Output the (x, y) coordinate of the center of the cell containing the given text.  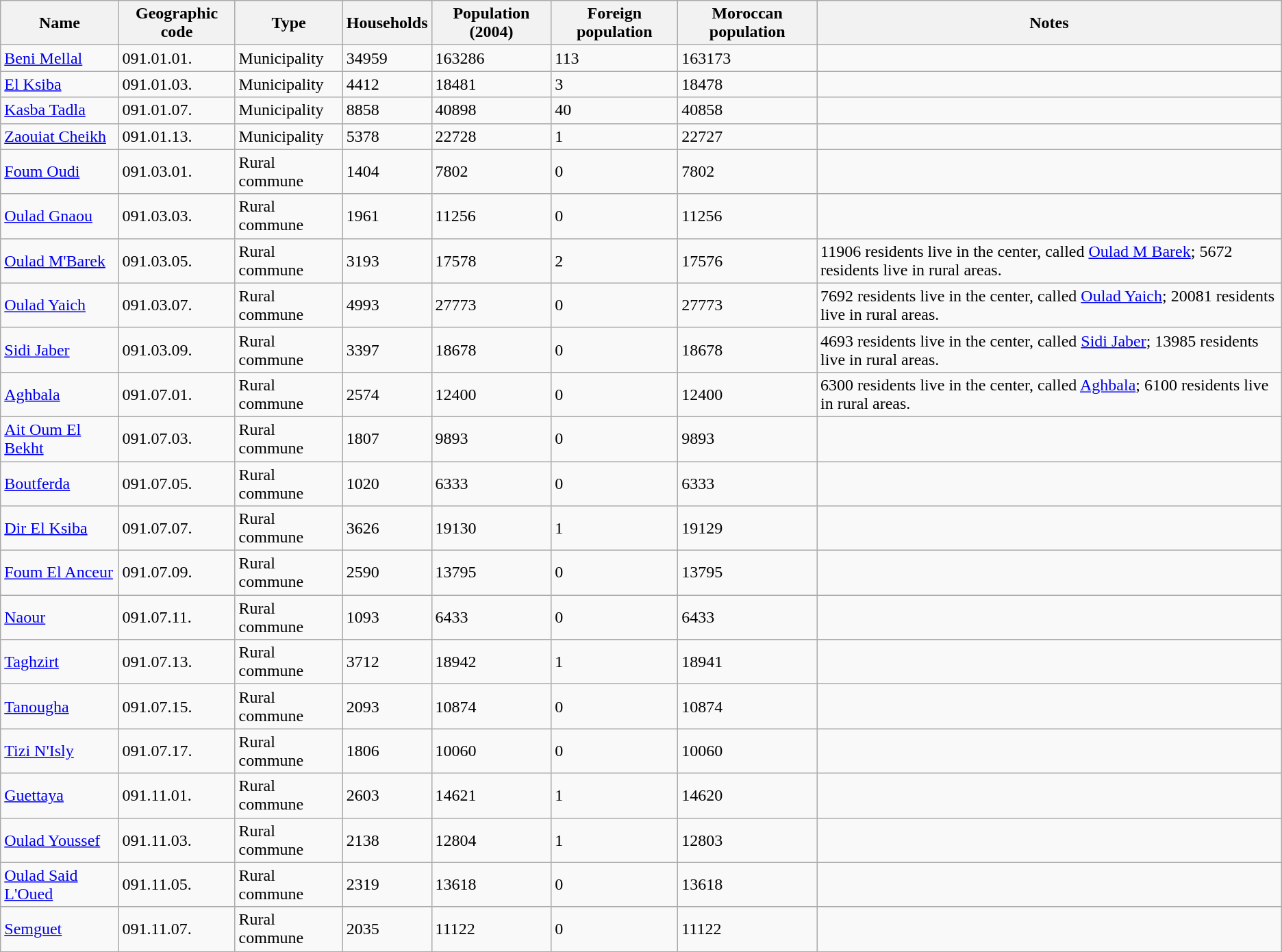
14621 (492, 796)
Oulad Gnaou (60, 216)
18481 (492, 84)
Households (387, 23)
Guettaya (60, 796)
Notes (1049, 23)
091.03.09. (177, 349)
091.07.03. (177, 438)
Oulad Said L'Oued (60, 885)
1807 (387, 438)
2319 (387, 885)
Sidi Jaber (60, 349)
Geographic code (177, 23)
1404 (387, 171)
091.11.05. (177, 885)
4693 residents live in the center, called Sidi Jaber; 13985 residents live in rural areas. (1049, 349)
091.11.07. (177, 929)
Tanougha (60, 707)
Beni Mellal (60, 58)
Kasba Tadla (60, 110)
Taghzirt (60, 662)
34959 (387, 58)
Foum El Anceur (60, 573)
091.07.01. (177, 394)
2 (615, 260)
18941 (748, 662)
5378 (387, 136)
2574 (387, 394)
4993 (387, 305)
Dir El Ksiba (60, 529)
1806 (387, 751)
163286 (492, 58)
14620 (748, 796)
17576 (748, 260)
091.03.03. (177, 216)
Semguet (60, 929)
7692 residents live in the center, called Oulad Yaich; 20081 residents live in rural areas. (1049, 305)
3626 (387, 529)
Foum Oudi (60, 171)
091.07.05. (177, 484)
1961 (387, 216)
Population (2004) (492, 23)
091.03.07. (177, 305)
091.01.03. (177, 84)
113 (615, 58)
Oulad Yaich (60, 305)
18942 (492, 662)
091.01.01. (177, 58)
Naour (60, 618)
Name (60, 23)
12803 (748, 840)
Zaouiat Cheikh (60, 136)
2603 (387, 796)
Boutferda (60, 484)
Type (289, 23)
3 (615, 84)
091.07.13. (177, 662)
22727 (748, 136)
1093 (387, 618)
091.11.01. (177, 796)
Tizi N'Isly (60, 751)
Aghbala (60, 394)
2590 (387, 573)
4412 (387, 84)
18478 (748, 84)
11906 residents live in the center, called Oulad M Barek; 5672 residents live in rural areas. (1049, 260)
091.01.13. (177, 136)
2093 (387, 707)
El Ksiba (60, 84)
3397 (387, 349)
Ait Oum El Bekht (60, 438)
091.01.07. (177, 110)
2035 (387, 929)
6300 residents live in the center, called Aghbala; 6100 residents live in rural areas. (1049, 394)
22728 (492, 136)
091.07.17. (177, 751)
40 (615, 110)
2138 (387, 840)
40858 (748, 110)
091.07.09. (177, 573)
091.07.07. (177, 529)
Moroccan population (748, 23)
163173 (748, 58)
091.07.11. (177, 618)
Oulad Youssef (60, 840)
091.03.05. (177, 260)
17578 (492, 260)
091.03.01. (177, 171)
40898 (492, 110)
1020 (387, 484)
8858 (387, 110)
Oulad M'Barek (60, 260)
19130 (492, 529)
3712 (387, 662)
Foreign population (615, 23)
3193 (387, 260)
19129 (748, 529)
091.11.03. (177, 840)
12804 (492, 840)
091.07.15. (177, 707)
